For the text-containing cell, return its midpoint in (x, y) coordinate format. 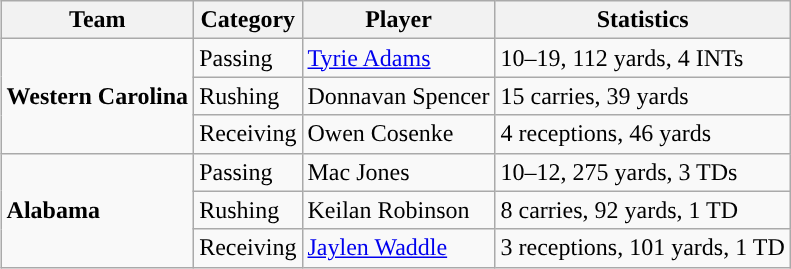
Jaylen Waddle (398, 248)
Keilan Robinson (398, 210)
Team (98, 20)
4 receptions, 46 yards (642, 134)
Owen Cosenke (398, 134)
Western Carolina (98, 96)
3 receptions, 101 yards, 1 TD (642, 248)
8 carries, 92 yards, 1 TD (642, 210)
10–19, 112 yards, 4 INTs (642, 58)
Statistics (642, 20)
15 carries, 39 yards (642, 96)
10–12, 275 yards, 3 TDs (642, 172)
Mac Jones (398, 172)
Donnavan Spencer (398, 96)
Tyrie Adams (398, 58)
Alabama (98, 210)
Player (398, 20)
Category (248, 20)
